Scan for the cell matching the given text and deliver its [X, Y] coordinate at center. 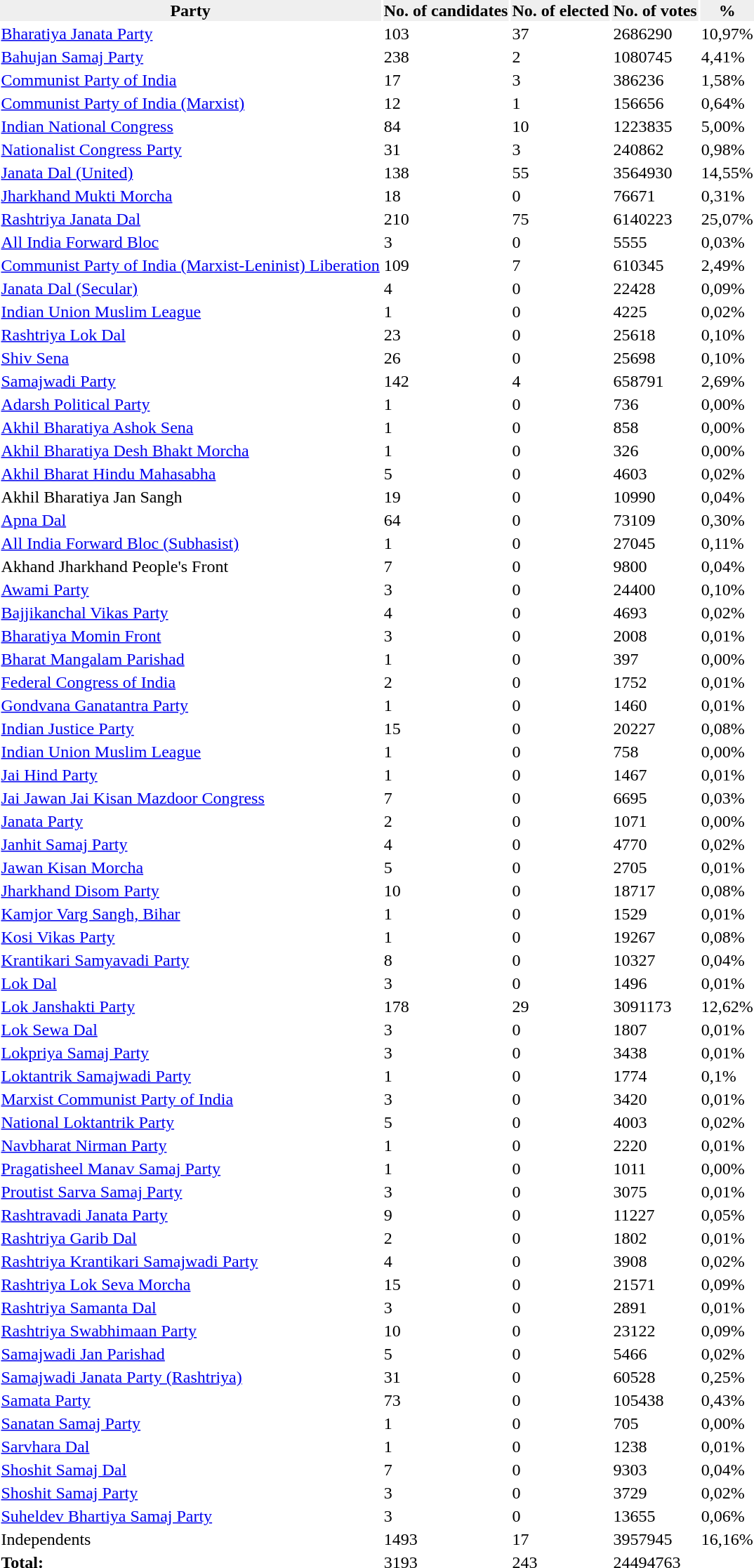
12 [446, 103]
1071 [655, 821]
142 [446, 381]
238 [446, 57]
6695 [655, 798]
National Loktantrik Party [190, 1122]
Marxist Communist Party of India [190, 1099]
Sanatan Samaj Party [190, 1423]
No. of candidates [446, 11]
0,05% [727, 1215]
Lokpriya Samaj Party [190, 1053]
658791 [655, 381]
758 [655, 752]
29 [560, 1006]
Jai Jawan Jai Kisan Mazdoor Congress [190, 798]
4770 [655, 844]
4225 [655, 312]
No. of elected [560, 11]
Communist Party of India [190, 80]
Kosi Vikas Party [190, 937]
Proutist Sarva Samaj Party [190, 1192]
84 [446, 126]
No. of votes [655, 11]
0,43% [727, 1400]
Sarvhara Dal [190, 1447]
19 [446, 497]
Krantikari Samyavadi Party [190, 960]
Jai Hind Party [190, 775]
75 [560, 219]
4693 [655, 613]
Shoshit Samaj Party [190, 1493]
Suheldev Bhartiya Samaj Party [190, 1516]
Federal Congress of India [190, 682]
Indian Justice Party [190, 729]
Bharatiya Momin Front [190, 636]
210 [446, 219]
16,16% [727, 1539]
1774 [655, 1076]
1807 [655, 1030]
2705 [655, 868]
Loktantrik Samajwadi Party [190, 1076]
14,55% [727, 173]
0,06% [727, 1516]
Jharkhand Mukti Morcha [190, 196]
5466 [655, 1354]
1496 [655, 983]
60528 [655, 1377]
19267 [655, 937]
All India Forward Bloc (Subhasist) [190, 543]
Communist Party of India (Marxist) [190, 103]
Apna Dal [190, 520]
1752 [655, 682]
8 [446, 960]
Rashtriya Samanta Dal [190, 1308]
18 [446, 196]
3091173 [655, 1006]
9800 [655, 566]
2686290 [655, 34]
109 [446, 265]
Rashtriya Lok Seva Morcha [190, 1284]
25618 [655, 335]
0,11% [727, 543]
105438 [655, 1400]
Communist Party of India (Marxist-Leninist) Liberation [190, 265]
23 [446, 335]
64 [446, 520]
0,1% [727, 1076]
Party [190, 11]
Lok Dal [190, 983]
73 [446, 1400]
1080745 [655, 57]
3957945 [655, 1539]
4603 [655, 474]
Independents [190, 1539]
21571 [655, 1284]
326 [655, 451]
1223835 [655, 126]
11227 [655, 1215]
1460 [655, 705]
3729 [655, 1493]
397 [655, 659]
Adarsh Political Party [190, 404]
Samajwadi Janata Party (Rashtriya) [190, 1377]
1802 [655, 1238]
138 [446, 173]
386236 [655, 80]
2220 [655, 1145]
10990 [655, 497]
25,07% [727, 219]
73109 [655, 520]
2,49% [727, 265]
Janata Party [190, 821]
5,00% [727, 126]
6140223 [655, 219]
25698 [655, 358]
10327 [655, 960]
Akhil Bharatiya Jan Sangh [190, 497]
0,25% [727, 1377]
Nationalist Congress Party [190, 150]
Janata Dal (United) [190, 173]
178 [446, 1006]
Rashtriya Krantikari Samajwadi Party [190, 1261]
10,97% [727, 34]
Samajwadi Jan Parishad [190, 1354]
13655 [655, 1516]
4003 [655, 1122]
1467 [655, 775]
3075 [655, 1192]
All India Forward Bloc [190, 242]
3908 [655, 1261]
2008 [655, 636]
2891 [655, 1308]
1529 [655, 914]
3420 [655, 1099]
Akhand Jharkhand People's Front [190, 566]
0,30% [727, 520]
12,62% [727, 1006]
Shoshit Samaj Dal [190, 1470]
0,31% [727, 196]
Shiv Sena [190, 358]
610345 [655, 265]
3438 [655, 1053]
4,41% [727, 57]
Samata Party [190, 1400]
Rashtriya Swabhimaan Party [190, 1331]
Indian National Congress [190, 126]
18717 [655, 891]
Kamjor Varg Sangh, Bihar [190, 914]
Awami Party [190, 590]
55 [560, 173]
736 [655, 404]
Lok Sewa Dal [190, 1030]
23122 [655, 1331]
Rashtriya Lok Dal [190, 335]
Bajjikanchal Vikas Party [190, 613]
26 [446, 358]
9 [446, 1215]
Bharat Mangalam Parishad [190, 659]
Rashtravadi Janata Party [190, 1215]
1,58% [727, 80]
Janhit Samaj Party [190, 844]
22428 [655, 288]
27045 [655, 543]
0,98% [727, 150]
Rashtriya Garib Dal [190, 1238]
Akhil Bharat Hindu Mahasabha [190, 474]
Janata Dal (Secular) [190, 288]
103 [446, 34]
37 [560, 34]
1493 [446, 1539]
Rashtriya Janata Dal [190, 219]
76671 [655, 196]
1011 [655, 1169]
3564930 [655, 173]
Bharatiya Janata Party [190, 34]
5555 [655, 242]
1238 [655, 1447]
24400 [655, 590]
Gondvana Ganatantra Party [190, 705]
% [727, 11]
0,64% [727, 103]
Samajwadi Party [190, 381]
705 [655, 1423]
Navbharat Nirman Party [190, 1145]
9303 [655, 1470]
Akhil Bharatiya Ashok Sena [190, 427]
Bahujan Samaj Party [190, 57]
240862 [655, 150]
20227 [655, 729]
156656 [655, 103]
Jharkhand Disom Party [190, 891]
Pragatisheel Manav Samaj Party [190, 1169]
858 [655, 427]
Akhil Bharatiya Desh Bhakt Morcha [190, 451]
2,69% [727, 381]
Lok Janshakti Party [190, 1006]
Jawan Kisan Morcha [190, 868]
